Identify which cell holds the provided text, then report its [X, Y] central coordinate. 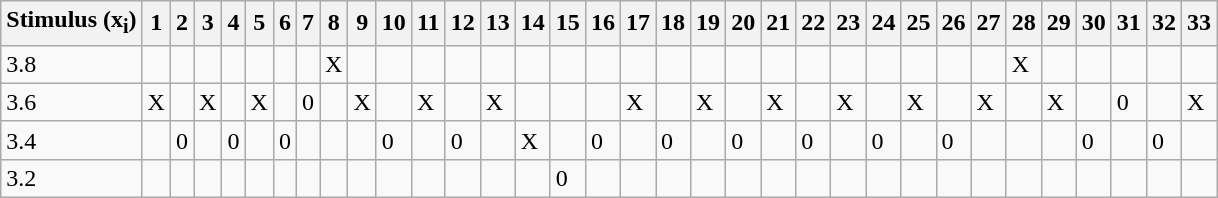
15 [568, 23]
11 [428, 23]
9 [362, 23]
3.2 [72, 178]
30 [1094, 23]
16 [602, 23]
18 [674, 23]
5 [259, 23]
23 [848, 23]
19 [708, 23]
31 [1128, 23]
3.4 [72, 140]
22 [814, 23]
7 [308, 23]
32 [1164, 23]
28 [1024, 23]
14 [532, 23]
12 [462, 23]
10 [394, 23]
Stimulus (xi) [72, 23]
21 [778, 23]
24 [884, 23]
6 [284, 23]
13 [498, 23]
17 [638, 23]
33 [1198, 23]
26 [954, 23]
2 [182, 23]
27 [988, 23]
3.8 [72, 64]
3 [208, 23]
4 [234, 23]
8 [334, 23]
25 [918, 23]
29 [1058, 23]
3.6 [72, 102]
1 [156, 23]
20 [744, 23]
